Find where the given text appears and provide that cell's center as (X, Y) coordinate. 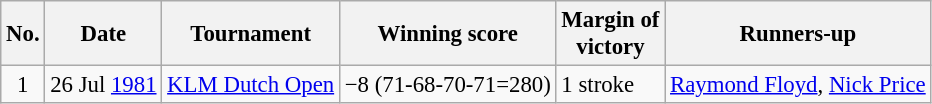
Runners-up (798, 34)
−8 (71-68-70-71=280) (448, 85)
KLM Dutch Open (251, 85)
No. (23, 34)
Date (104, 34)
26 Jul 1981 (104, 85)
Winning score (448, 34)
1 stroke (610, 85)
Raymond Floyd, Nick Price (798, 85)
1 (23, 85)
Tournament (251, 34)
Margin ofvictory (610, 34)
